Pinpoint the cell where the given text exists, returning its [x, y] midpoint coordinate. 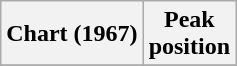
Chart (1967) [72, 34]
Peakposition [189, 34]
